Provide the (x, y) coordinate of the cell's center where the given text is located.  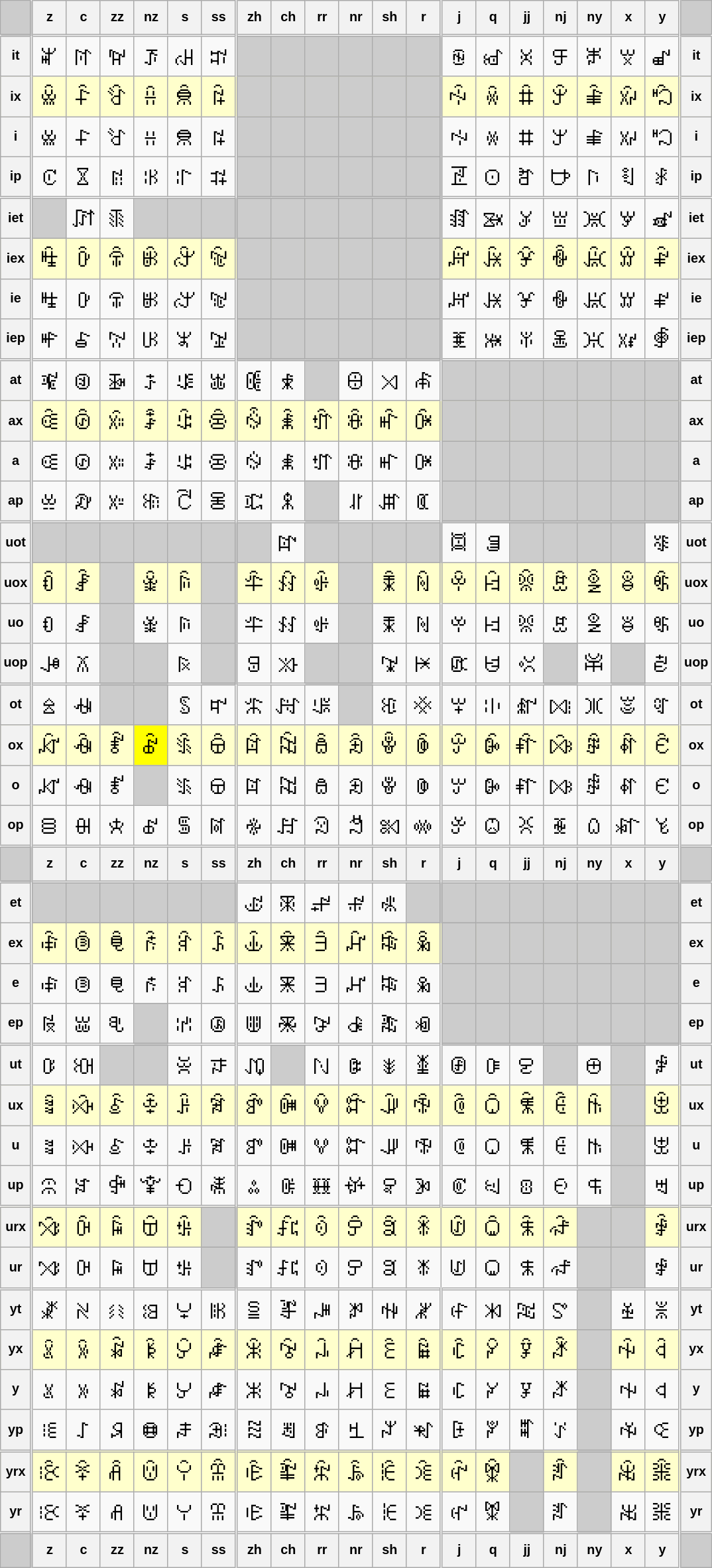
ꏵ (459, 1268)
ꑟ (628, 137)
ꌼ (219, 1065)
ꍌ (254, 663)
ꊕ (49, 421)
ꐠ (526, 583)
ꍂ (219, 1390)
ꎜ (355, 943)
ꏸ (459, 1390)
ꊛ (49, 704)
ꐍ (493, 1105)
ꋁ (84, 943)
ꐚ (526, 137)
ꎪ (355, 1512)
ꌮ (219, 259)
ꎸ (390, 983)
ꊙ (49, 623)
ꑬ (628, 1349)
ꐊ (493, 785)
ꏥ (459, 259)
ꋑ (117, 96)
ꐫ (526, 1227)
ꊳ (84, 259)
ꎷ (390, 943)
ꐵ (561, 218)
ꊠ (49, 983)
ꑧ (628, 704)
ꑒ (594, 583)
ꑗ (594, 785)
ꋿ (151, 1145)
ꑫ (628, 1309)
ꊑ (49, 259)
ꎲ (390, 704)
ꑎ (594, 218)
ꋅ (84, 1105)
ꋚ (117, 460)
ꌏ (184, 339)
ꋰ (151, 177)
ꏙ (424, 1268)
ꏳ (459, 1186)
ꐯ (526, 1390)
ꑱ (662, 56)
ꏒ (424, 983)
ꏭ (459, 745)
ꎙ (355, 785)
ꋃ (84, 1023)
ꐿ (561, 1105)
ꐴ (561, 177)
ꎒ (322, 1471)
ꌵ (219, 704)
ꍐ (254, 826)
ꐘ (526, 56)
ꊯ (84, 96)
ꏑ (424, 943)
ꏡ (459, 96)
ꋸ (151, 583)
ꏜ (424, 1390)
ꑇ (561, 1430)
ꑃ (561, 1268)
ꍶ (288, 1309)
ꌚ (184, 826)
ꑵ (662, 218)
ꏔ (424, 1065)
ꑨ (628, 745)
ꋉ (84, 1268)
ꏠ (459, 56)
ꒄ (662, 1186)
ꎎ (322, 1309)
ꋮ (151, 96)
ꍻ (288, 1512)
ꍜ (254, 1349)
ꎚ (355, 826)
ꏓ (424, 1023)
ꌫ (219, 96)
ꑅ (561, 1349)
ꌅ (151, 1390)
ꌑ (184, 421)
ꎻ (390, 1105)
ꐪ (526, 1186)
ꐕ (493, 1430)
ꐎ (493, 1145)
ꍰ (288, 1023)
ꑉ (561, 1512)
ꎂ (322, 785)
ꋷ (151, 501)
ꍽ (322, 460)
ꎥ (355, 1309)
ꊴ (84, 298)
ꋹ (151, 623)
ꎇ (322, 1023)
ꎅ (322, 943)
ꋂ (84, 983)
ꍒ (254, 943)
ꑸ (662, 339)
ꋐ (117, 56)
ꍚ (254, 1268)
ꐈ (493, 704)
ꒁ (662, 1065)
ꎀ (322, 704)
ꏨ (459, 543)
ꍇ (254, 421)
ꋦ (117, 1268)
ꑁ (561, 1186)
ꊎ (49, 96)
ꑖ (594, 745)
ꑻ (662, 623)
ꎫ (390, 380)
ꎓ (322, 1512)
ꏲ (459, 1145)
ꑯ (628, 1471)
ꐹ (561, 583)
ꐺ (561, 623)
ꎦ (355, 1349)
ꊔ (49, 380)
ꏯ (459, 826)
ꍧ (288, 623)
ꐇ (493, 663)
ꋎ (84, 1471)
ꋫ (117, 1471)
ꌍ (184, 259)
ꏼ (493, 56)
ꌤ (184, 1309)
ꋏ (84, 1512)
ꑜ (594, 1186)
ꎈ (322, 1065)
ꐼ (561, 745)
ꍠ (254, 1512)
ꋪ (117, 1430)
ꑊ (594, 56)
ꐾ (561, 826)
ꌶ (219, 745)
ꌔ (184, 583)
ꐌ (493, 1065)
ꋻ (151, 826)
ꎱ (390, 663)
ꌇ (151, 1471)
ꋞ (117, 826)
ꍭ (288, 903)
ꊼ (84, 663)
ꑰ (628, 1512)
ꑛ (594, 1145)
ꍅ (219, 1512)
ꎰ (390, 623)
ꋌ (84, 1390)
ꊞ (49, 826)
ꑡ (628, 218)
ꐲ (561, 96)
ꊻ (84, 623)
ꐱ (561, 56)
ꐀ (493, 218)
ꑳ (662, 137)
ꒂ (662, 1105)
ꋭ (151, 56)
ꍙ (254, 1227)
ꏂ (390, 1390)
ꐸ (561, 339)
ꐝ (526, 259)
ꏃ (390, 1430)
ꐃ (493, 339)
ꋋ (84, 1349)
ꍪ (288, 745)
ꒌ (662, 1512)
ꑌ (594, 137)
ꐜ (526, 218)
ꊡ (49, 1023)
ꏝ (424, 1430)
ꌩ (184, 1512)
ꌦ (184, 1390)
ꑑ (594, 339)
ꍗ (254, 1145)
ꐢ (526, 663)
ꐏ (493, 1186)
ꐂ (493, 298)
ꐨ (526, 1105)
ꎟ (355, 1065)
ꌁ (151, 1227)
ꍺ (288, 1471)
ꊹ (84, 501)
ꎑ (322, 1430)
ꎔ (355, 380)
ꍤ (288, 501)
ꐛ (526, 177)
ꌴ (219, 501)
ꌓ (184, 501)
ꌟ (184, 1105)
ꋧ (117, 1309)
ꒃ (662, 1145)
ꌣ (184, 1268)
ꎩ (355, 1471)
ꏉ (424, 501)
ꐷ (561, 298)
ꏩ (459, 583)
ꐭ (526, 1309)
ꋺ (151, 745)
ꏾ (493, 137)
ꌒ (184, 460)
ꒀ (662, 826)
ꍲ (288, 1145)
ꎛ (355, 903)
ꌌ (184, 177)
ꍊ (254, 583)
ꍀ (219, 1309)
ꎶ (390, 903)
ꏷ (459, 1349)
ꌉ (184, 56)
ꋗ (117, 339)
ꊵ (84, 339)
ꐻ (561, 704)
ꑋ (594, 96)
ꐔ (493, 1390)
ꋢ (117, 1105)
ꌜ (184, 983)
ꏋ (424, 623)
ꒉ (662, 1390)
ꑴ (662, 177)
ꏊ (424, 583)
ꌂ (151, 1268)
ꑭ (628, 1390)
ꋼ (151, 943)
ꏆ (424, 380)
ꋥ (117, 1227)
ꏢ (459, 137)
ꒆ (662, 1268)
ꎣ (355, 1227)
ꎼ (390, 1145)
ꏹ (459, 1430)
ꌨ (184, 1471)
ꊶ (84, 380)
ꌠ (184, 1145)
ꋙ (117, 421)
ꌰ (219, 339)
ꌞ (184, 1065)
ꋡ (117, 1023)
ꏌ (424, 663)
ꐅ (493, 583)
ꐖ (493, 1471)
ꍹ (288, 1430)
ꋈ (84, 1227)
ꍡ (288, 380)
ꑀ (561, 1145)
ꋯ (151, 137)
ꏈ (424, 460)
ꒈ (662, 1349)
ꋜ (117, 745)
ꊽ (84, 704)
ꏮ (459, 785)
ꌄ (151, 1349)
ꋄ (84, 1065)
ꎝ (355, 983)
ꐽ (561, 785)
ꐰ (526, 1430)
ꐒ (493, 1309)
ꍿ (322, 623)
ꋇ (84, 1186)
ꋍ (84, 1430)
ꊗ (49, 501)
ꊪ (49, 1390)
ꋒ (117, 137)
ꍉ (254, 501)
ꎤ (355, 1268)
ꋵ (151, 421)
ꏰ (459, 1065)
ꒊ (662, 1430)
ꎍ (322, 1268)
ꑂ (561, 1227)
ꏶ (459, 1309)
ꎐ (322, 1390)
ꍕ (254, 1065)
ꊚ (49, 663)
ꌱ (219, 380)
ꏅ (390, 1512)
ꌀ (151, 1186)
ꌪ (219, 56)
ꐩ (526, 1145)
ꊟ (49, 943)
ꍛ (254, 1309)
ꊺ (84, 583)
ꍮ (288, 943)
ꏁ (390, 1349)
ꑤ (628, 339)
ꌙ (184, 785)
ꍝ (254, 1390)
ꑮ (628, 1430)
ꋔ (117, 218)
ꏘ (424, 1227)
ꑈ (561, 1471)
ꊲ (84, 218)
ꋤ (117, 1186)
ꋶ (151, 460)
ꋴ (151, 380)
ꍦ (288, 583)
ꑙ (594, 1065)
ꌭ (219, 177)
ꎽ (390, 1186)
ꌈ (151, 1512)
ꑕ (594, 704)
ꏇ (424, 421)
ꎧ (355, 1390)
ꑥ (628, 583)
ꎿ (390, 1268)
ꍥ (288, 543)
ꑆ (561, 1390)
ꊾ (84, 745)
ꍘ (254, 1186)
ꋀ (84, 826)
ꋳ (151, 339)
ꊮ (84, 56)
ꌕ (184, 623)
ꎬ (390, 421)
ꏀ (390, 1309)
ꐤ (526, 745)
ꊘ (49, 583)
ꏪ (459, 623)
ꋛ (117, 501)
ꊭ (49, 1512)
ꊨ (49, 1309)
ꊸ (84, 460)
ꐥ (526, 785)
ꎮ (390, 501)
ꏍ (424, 704)
ꑄ (561, 1309)
ꍞ (254, 1430)
ꌃ (151, 1309)
ꑚ (594, 1105)
ꌘ (184, 745)
ꏣ (459, 177)
ꊷ (84, 421)
ꐓ (493, 1349)
ꎭ (390, 460)
ꎗ (355, 501)
ꋲ (151, 298)
ꑩ (628, 785)
ꋝ (117, 785)
ꌗ (184, 704)
ꑼ (662, 663)
ꊢ (49, 1065)
ꎁ (322, 745)
ꑽ (662, 704)
ꌹ (219, 943)
ꋣ (117, 1145)
ꎄ (322, 903)
ꎃ (322, 826)
ꎹ (390, 1023)
ꌐ (184, 380)
ꎖ (355, 460)
ꍵ (288, 1268)
ꏎ (424, 745)
ꎺ (390, 1065)
ꌻ (219, 1023)
ꌎ (184, 298)
ꏏ (424, 785)
ꑝ (628, 56)
ꎕ (355, 421)
ꏱ (459, 1105)
ꍷ (288, 1349)
ꎯ (390, 583)
ꎌ (322, 1227)
ꊍ (49, 56)
ꋽ (151, 983)
ꋬ (117, 1512)
ꍓ (254, 983)
ꊤ (49, 1145)
ꑺ (662, 583)
ꍟ (254, 1471)
ꏚ (424, 1309)
ꊿ (84, 785)
ꑶ (662, 259)
ꐶ (561, 259)
ꍑ (254, 903)
ꍎ (254, 745)
ꍔ (254, 1023)
ꍼ (322, 421)
ꐳ (561, 137)
ꌧ (184, 1430)
ꋖ (117, 298)
ꍏ (254, 785)
ꋩ (117, 1390)
ꐡ (526, 623)
ꌬ (219, 137)
ꊓ (49, 339)
ꌡ (184, 1186)
ꌳ (219, 460)
ꏕ (424, 1105)
ꏧ (459, 339)
ꍄ (219, 1471)
ꌿ (219, 1186)
ꎨ (355, 1430)
ꍆ (254, 380)
ꊝ (49, 785)
ꑿ (662, 785)
ꐧ (526, 1065)
ꍩ (288, 704)
ꍣ (288, 460)
ꋕ (117, 259)
ꒅ (662, 1227)
ꊬ (49, 1471)
ꏽ (493, 96)
ꌽ (219, 1105)
ꍈ (254, 460)
ꋨ (117, 1349)
ꒇ (662, 1309)
ꏤ (459, 218)
ꎆ (322, 983)
ꏬ (459, 704)
ꌋ (184, 137)
ꋠ (117, 983)
ꐋ (493, 826)
ꐁ (493, 259)
ꎡ (355, 1145)
ꊱ (84, 177)
ꎾ (390, 1227)
ꐄ (493, 543)
ꊖ (49, 460)
ꏴ (459, 1227)
ꐗ (493, 1512)
ꊒ (49, 298)
ꊦ (49, 1227)
ꍯ (288, 983)
ꑠ (628, 177)
ꍬ (288, 826)
ꑲ (662, 96)
ꍾ (322, 583)
ꋾ (151, 1105)
ꍁ (219, 1349)
ꊩ (49, 1349)
ꐙ (526, 96)
ꑘ (594, 826)
ꑞ (628, 96)
ꑔ (594, 663)
ꍃ (219, 1430)
ꌥ (184, 1349)
ꏦ (459, 298)
ꍫ (288, 785)
ꌢ (184, 1227)
ꎏ (322, 1349)
ꐞ (526, 298)
ꌷ (219, 785)
ꌊ (184, 96)
ꏖ (424, 1145)
ꊥ (49, 1186)
ꎉ (322, 1105)
ꋱ (151, 259)
ꊐ (49, 177)
ꍱ (288, 1105)
ꌛ (184, 943)
ꎋ (322, 1186)
ꎠ (355, 1105)
ꋆ (84, 1145)
ꎵ (390, 826)
ꍳ (288, 1186)
ꑐ (594, 298)
ꑣ (628, 298)
ꍨ (288, 663)
ꏄ (390, 1471)
ꊣ (49, 1105)
ꑓ (594, 623)
ꎴ (390, 785)
ꌺ (219, 983)
ꎳ (390, 745)
ꊜ (49, 745)
ꏛ (424, 1349)
ꑢ (628, 259)
ꐣ (526, 704)
ꐮ (526, 1349)
ꐆ (493, 623)
ꎞ (355, 1023)
ꐬ (526, 1268)
ꎢ (355, 1186)
ꐉ (493, 745)
ꌯ (219, 298)
ꊫ (49, 1430)
ꏻ (459, 1512)
ꌲ (219, 421)
ꑦ (628, 623)
ꍍ (254, 704)
ꐑ (493, 1268)
ꑹ (662, 543)
ꊰ (84, 137)
ꐦ (526, 826)
ꑷ (662, 298)
ꏫ (459, 663)
ꍋ (254, 623)
ꏺ (459, 1471)
ꏿ (493, 177)
ꍴ (288, 1227)
ꏗ (424, 1186)
ꏟ (424, 1512)
ꍢ (288, 421)
ꎊ (322, 1145)
ꌖ (184, 663)
ꋘ (117, 380)
ꐐ (493, 1227)
ꊧ (49, 1268)
ꑪ (628, 826)
ꑾ (662, 745)
ꌝ (184, 1023)
ꐟ (526, 339)
ꑏ (594, 259)
ꋓ (117, 177)
ꑍ (594, 177)
ꋊ (84, 1309)
ꊏ (49, 137)
ꌆ (151, 1430)
ꎘ (355, 745)
ꍸ (288, 1390)
ꏞ (424, 1471)
ꒋ (662, 1471)
ꍖ (254, 1105)
ꏐ (424, 826)
ꌸ (219, 826)
ꋟ (117, 943)
ꌾ (219, 1145)
